Scan for the cell matching the given text and deliver its (x, y) coordinate at center. 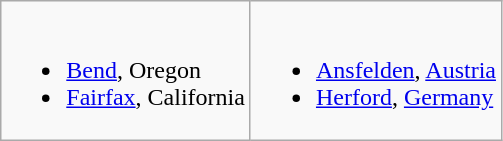
Bend, Oregon Fairfax, California (126, 71)
Ansfelden, Austria Herford, Germany (376, 71)
